Find where the given text appears and provide that cell's center as [X, Y] coordinate. 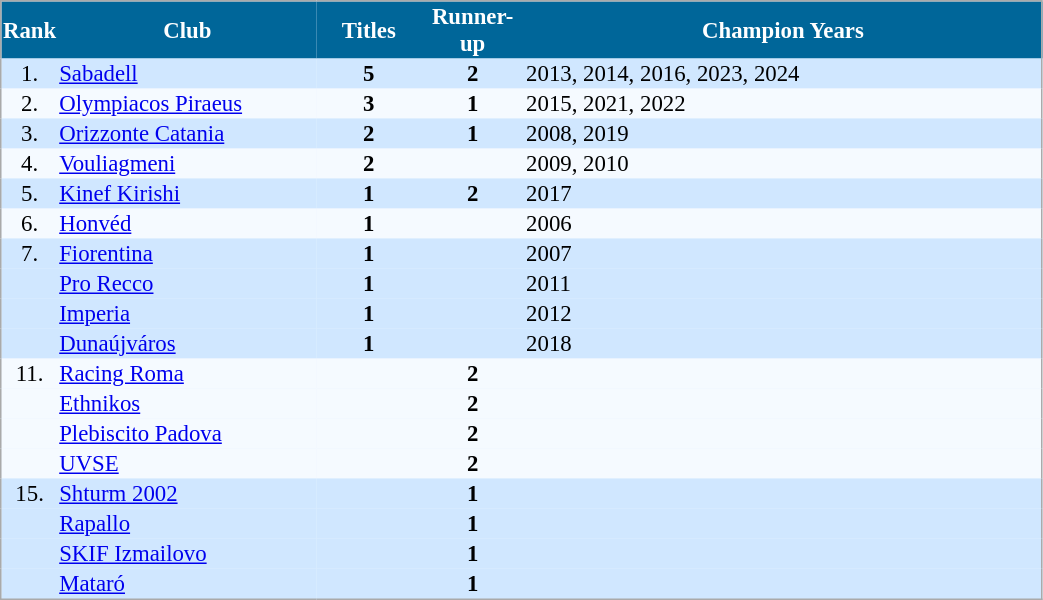
UVSE [188, 463]
6. [30, 223]
2009, 2010 [784, 163]
11. [30, 373]
Titles [369, 30]
2006 [784, 223]
5 [369, 73]
3. [30, 133]
Olympiacos Piraeus [188, 103]
7. [30, 253]
2018 [784, 343]
Kinef Kirishi [188, 193]
2011 [784, 283]
Ethnikos [188, 403]
4. [30, 163]
Sabadell [188, 73]
15. [30, 493]
2017 [784, 193]
Plebiscito Padova [188, 433]
Mataró [188, 584]
Dunaújváros [188, 343]
5. [30, 193]
Shturm 2002 [188, 493]
2012 [784, 313]
Club [188, 30]
3 [369, 103]
Pro Recco [188, 283]
Runner-up [473, 30]
2. [30, 103]
2013, 2014, 2016, 2023, 2024 [784, 73]
Racing Roma [188, 373]
Orizzonte Catania [188, 133]
SKIF Izmailovo [188, 553]
Rank [30, 30]
2008, 2019 [784, 133]
Vouliagmeni [188, 163]
Imperia [188, 313]
Honvéd [188, 223]
Fiorentina [188, 253]
Champion Years [784, 30]
2015, 2021, 2022 [784, 103]
2007 [784, 253]
Rapallo [188, 523]
1. [30, 73]
